Locate the cell with the specified text and output its [X, Y] center coordinate. 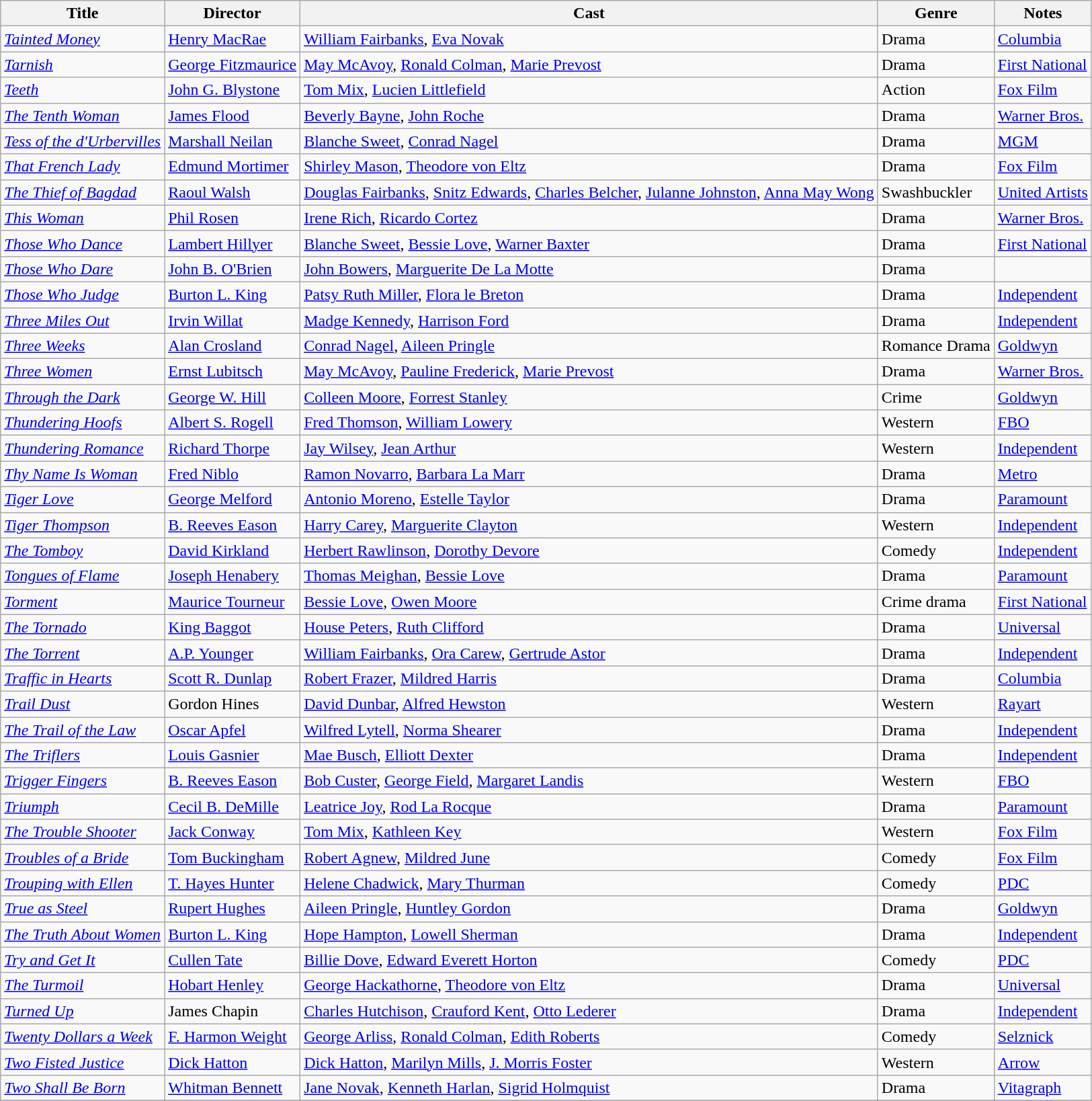
Those Who Dare [83, 269]
George W. Hill [233, 397]
Tom Buckingham [233, 858]
Helene Chadwick, Mary Thurman [589, 883]
James Chapin [233, 1011]
Irene Rich, Ricardo Cortez [589, 218]
Tom Mix, Lucien Littlefield [589, 90]
Jack Conway [233, 832]
Tiger Thompson [83, 525]
T. Hayes Hunter [233, 883]
Blanche Sweet, Bessie Love, Warner Baxter [589, 243]
Jane Novak, Kenneth Harlan, Sigrid Holmquist [589, 1088]
House Peters, Ruth Clifford [589, 627]
This Woman [83, 218]
Crime drama [935, 602]
Action [935, 90]
David Kirkland [233, 550]
Thy Name Is Woman [83, 474]
George Hackathorne, Theodore von Eltz [589, 985]
Trouping with Ellen [83, 883]
Charles Hutchison, Crauford Kent, Otto Lederer [589, 1011]
May McAvoy, Ronald Colman, Marie Prevost [589, 65]
Robert Agnew, Mildred June [589, 858]
Dick Hatton [233, 1062]
The Truth About Women [83, 934]
John Bowers, Marguerite De La Motte [589, 269]
F. Harmon Weight [233, 1036]
Fred Thomson, William Lowery [589, 423]
Fred Niblo [233, 474]
Triumph [83, 807]
John G. Blystone [233, 90]
Cullen Tate [233, 960]
Wilfred Lytell, Norma Shearer [589, 729]
Crime [935, 397]
Rayart [1043, 704]
Arrow [1043, 1062]
David Dunbar, Alfred Hewston [589, 704]
Scott R. Dunlap [233, 678]
Notes [1043, 13]
Romance Drama [935, 346]
MGM [1043, 141]
George Arliss, Ronald Colman, Edith Roberts [589, 1036]
The Trouble Shooter [83, 832]
Irvin Willat [233, 321]
William Fairbanks, Eva Novak [589, 39]
Jay Wilsey, Jean Arthur [589, 448]
Two Shall Be Born [83, 1088]
Ramon Novarro, Barbara La Marr [589, 474]
Conrad Nagel, Aileen Pringle [589, 346]
Edmund Mortimer [233, 167]
Traffic in Hearts [83, 678]
Antonio Moreno, Estelle Taylor [589, 499]
Two Fisted Justice [83, 1062]
Tess of the d'Urbervilles [83, 141]
Marshall Neilan [233, 141]
That French Lady [83, 167]
Raoul Walsh [233, 192]
George Fitzmaurice [233, 65]
United Artists [1043, 192]
Phil Rosen [233, 218]
The Tenth Woman [83, 116]
John B. O'Brien [233, 269]
Lambert Hillyer [233, 243]
William Fairbanks, Ora Carew, Gertrude Astor [589, 653]
Those Who Dance [83, 243]
Hope Hampton, Lowell Sherman [589, 934]
Tarnish [83, 65]
The Torrent [83, 653]
Teeth [83, 90]
Swashbuckler [935, 192]
Ernst Lubitsch [233, 372]
Herbert Rawlinson, Dorothy Devore [589, 550]
Hobart Henley [233, 985]
Patsy Ruth Miller, Flora le Breton [589, 294]
Thundering Romance [83, 448]
Rupert Hughes [233, 909]
Colleen Moore, Forrest Stanley [589, 397]
Three Weeks [83, 346]
King Baggot [233, 627]
Torment [83, 602]
Try and Get It [83, 960]
Billie Dove, Edward Everett Horton [589, 960]
Henry MacRae [233, 39]
Tom Mix, Kathleen Key [589, 832]
Oscar Apfel [233, 729]
Trail Dust [83, 704]
Louis Gasnier [233, 756]
Metro [1043, 474]
The Trail of the Law [83, 729]
Vitagraph [1043, 1088]
Selznick [1043, 1036]
James Flood [233, 116]
Three Women [83, 372]
Troubles of a Bride [83, 858]
Robert Frazer, Mildred Harris [589, 678]
Richard Thorpe [233, 448]
Albert S. Rogell [233, 423]
Alan Crosland [233, 346]
Cecil B. DeMille [233, 807]
The Thief of Bagdad [83, 192]
Aileen Pringle, Huntley Gordon [589, 909]
Director [233, 13]
Tongues of Flame [83, 576]
George Melford [233, 499]
Douglas Fairbanks, Snitz Edwards, Charles Belcher, Julanne Johnston, Anna May Wong [589, 192]
Tainted Money [83, 39]
Mae Busch, Elliott Dexter [589, 756]
Blanche Sweet, Conrad Nagel [589, 141]
Through the Dark [83, 397]
Whitman Bennett [233, 1088]
Beverly Bayne, John Roche [589, 116]
A.P. Younger [233, 653]
The Turmoil [83, 985]
Those Who Judge [83, 294]
Bob Custer, George Field, Margaret Landis [589, 781]
The Triflers [83, 756]
Harry Carey, Marguerite Clayton [589, 525]
Three Miles Out [83, 321]
Twenty Dollars a Week [83, 1036]
Bessie Love, Owen Moore [589, 602]
Gordon Hines [233, 704]
Genre [935, 13]
Shirley Mason, Theodore von Eltz [589, 167]
Title [83, 13]
Madge Kennedy, Harrison Ford [589, 321]
Maurice Tourneur [233, 602]
May McAvoy, Pauline Frederick, Marie Prevost [589, 372]
Joseph Henabery [233, 576]
Trigger Fingers [83, 781]
Thundering Hoofs [83, 423]
Cast [589, 13]
Turned Up [83, 1011]
Leatrice Joy, Rod La Rocque [589, 807]
The Tomboy [83, 550]
Thomas Meighan, Bessie Love [589, 576]
The Tornado [83, 627]
True as Steel [83, 909]
Tiger Love [83, 499]
Dick Hatton, Marilyn Mills, J. Morris Foster [589, 1062]
